For the text-containing cell, return its midpoint in (X, Y) coordinate format. 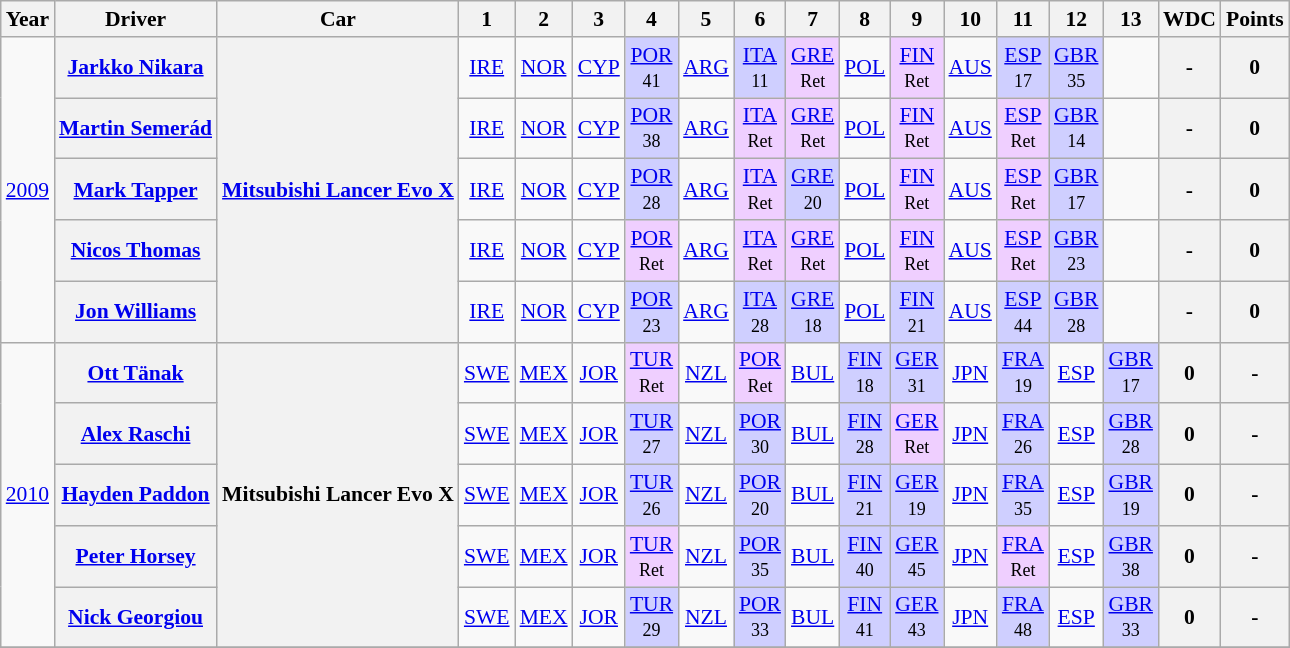
GBR35 (1076, 68)
POR35 (760, 556)
GBR33 (1130, 618)
ESP44 (1023, 312)
2010 (28, 495)
3 (599, 19)
1 (487, 19)
5 (706, 19)
GERRet (916, 434)
GBR23 (1076, 250)
FRA35 (1023, 496)
Alex Raschi (136, 434)
POR33 (760, 618)
ITA28 (760, 312)
POR23 (652, 312)
FIN28 (864, 434)
Nicos Thomas (136, 250)
GRE18 (812, 312)
FIN40 (864, 556)
FRARet (1023, 556)
Driver (136, 19)
10 (970, 19)
FIN18 (864, 372)
12 (1076, 19)
FIN41 (864, 618)
8 (864, 19)
TUR26 (652, 496)
GBR14 (1076, 128)
13 (1130, 19)
Hayden Paddon (136, 496)
Points (1255, 19)
POR41 (652, 68)
ESP17 (1023, 68)
POR38 (652, 128)
GER45 (916, 556)
FRA19 (1023, 372)
GER43 (916, 618)
POR28 (652, 190)
GRE20 (812, 190)
Peter Horsey (136, 556)
Jarkko Nikara (136, 68)
2009 (28, 190)
GBR38 (1130, 556)
GER19 (916, 496)
Car (338, 19)
POR30 (760, 434)
Year (28, 19)
ITA11 (760, 68)
FRA26 (1023, 434)
6 (760, 19)
POR20 (760, 496)
4 (652, 19)
Martin Semerád (136, 128)
GBR19 (1130, 496)
GER31 (916, 372)
TUR29 (652, 618)
7 (812, 19)
FRA48 (1023, 618)
Nick Georgiou (136, 618)
Mark Tapper (136, 190)
9 (916, 19)
11 (1023, 19)
TUR27 (652, 434)
Jon Williams (136, 312)
2 (544, 19)
WDC (1190, 19)
Ott Tänak (136, 372)
